Detect which cell encompasses the target text, then output its [X, Y] center coordinate. 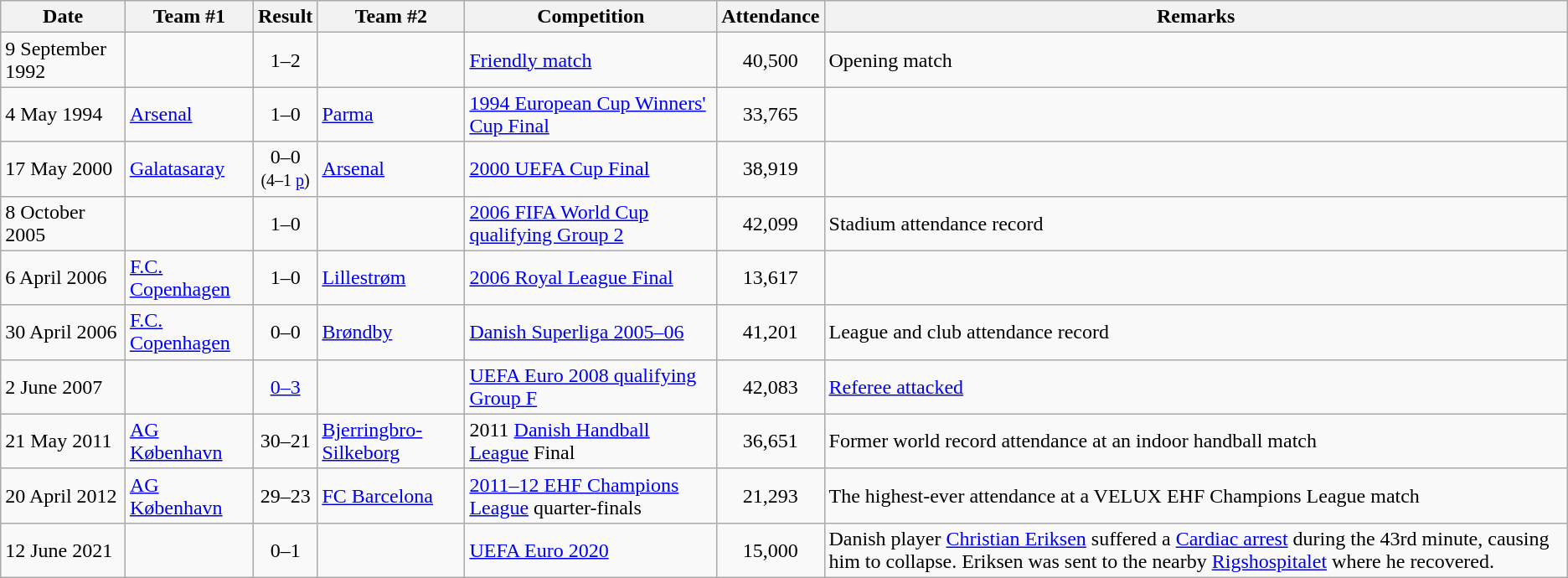
2000 UEFA Cup Final [591, 169]
29–23 [285, 496]
1–2 [285, 60]
Friendly match [591, 60]
6 April 2006 [64, 278]
Stadium attendance record [1196, 223]
Danish Superliga 2005–06 [591, 332]
Result [285, 17]
38,919 [771, 169]
0–0 [285, 332]
FC Barcelona [391, 496]
Referee attacked [1196, 387]
Bjerringbro-Silkeborg [391, 441]
UEFA Euro 2008 qualifying Group F [591, 387]
0–1 [285, 550]
42,083 [771, 387]
Brøndby [391, 332]
Former world record attendance at an indoor handball match [1196, 441]
9 September 1992 [64, 60]
0–0(4–1 p) [285, 169]
The highest-ever attendance at a VELUX EHF Champions League match [1196, 496]
Lillestrøm [391, 278]
20 April 2012 [64, 496]
42,099 [771, 223]
30 April 2006 [64, 332]
17 May 2000 [64, 169]
Galatasaray [189, 169]
2011 Danish Handball League Final [591, 441]
Team #2 [391, 17]
4 May 1994 [64, 114]
40,500 [771, 60]
21 May 2011 [64, 441]
Attendance [771, 17]
1994 European Cup Winners' Cup Final [591, 114]
UEFA Euro 2020 [591, 550]
33,765 [771, 114]
2006 FIFA World Cup qualifying Group 2 [591, 223]
15,000 [771, 550]
League and club attendance record [1196, 332]
Opening match [1196, 60]
2 June 2007 [64, 387]
Remarks [1196, 17]
Parma [391, 114]
2011–12 EHF Champions League quarter-finals [591, 496]
8 October 2005 [64, 223]
30–21 [285, 441]
2006 Royal League Final [591, 278]
Date [64, 17]
21,293 [771, 496]
41,201 [771, 332]
0–3 [285, 387]
Competition [591, 17]
12 June 2021 [64, 550]
13,617 [771, 278]
36,651 [771, 441]
Team #1 [189, 17]
